Output the (x, y) coordinate of the center of the cell containing the given text.  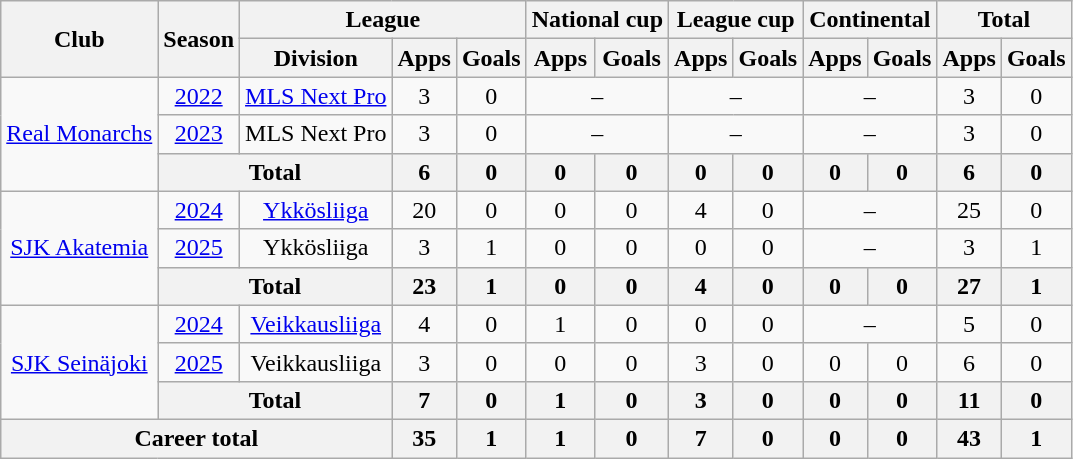
20 (424, 210)
11 (969, 400)
National cup (597, 20)
SJK Akatemia (80, 248)
23 (424, 286)
League (384, 20)
League cup (736, 20)
Club (80, 39)
Real Monarchs (80, 134)
Division (316, 58)
2023 (199, 134)
SJK Seinäjoki (80, 362)
35 (424, 438)
Season (199, 39)
43 (969, 438)
5 (969, 324)
2022 (199, 96)
Career total (196, 438)
25 (969, 210)
27 (969, 286)
Continental (870, 20)
